Find where the given text appears and provide that cell's center as (x, y) coordinate. 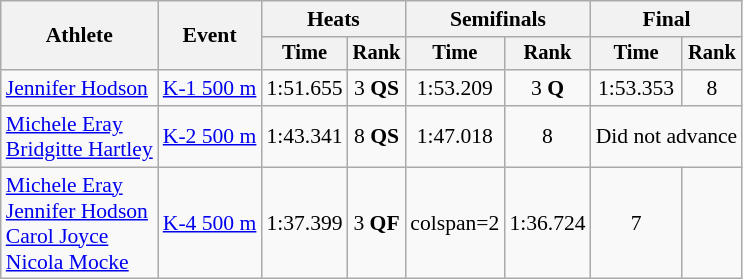
Did not advance (667, 136)
1:53.209 (454, 88)
Heats (333, 19)
3 Q (547, 88)
Michele ErayJennifer HodsonCarol JoyceNicola Mocke (80, 223)
K-2 500 m (210, 136)
Final (667, 19)
1:43.341 (304, 136)
Jennifer Hodson (80, 88)
1:37.399 (304, 223)
1:47.018 (454, 136)
3 QS (377, 88)
Athlete (80, 36)
1:36.724 (547, 223)
1:53.353 (636, 88)
7 (636, 223)
Semifinals (498, 19)
Event (210, 36)
8 QS (377, 136)
K-4 500 m (210, 223)
3 QF (377, 223)
colspan=2 (454, 223)
K-1 500 m (210, 88)
Michele ErayBridgitte Hartley (80, 136)
1:51.655 (304, 88)
